Locate the cell with the specified text and output its (x, y) center coordinate. 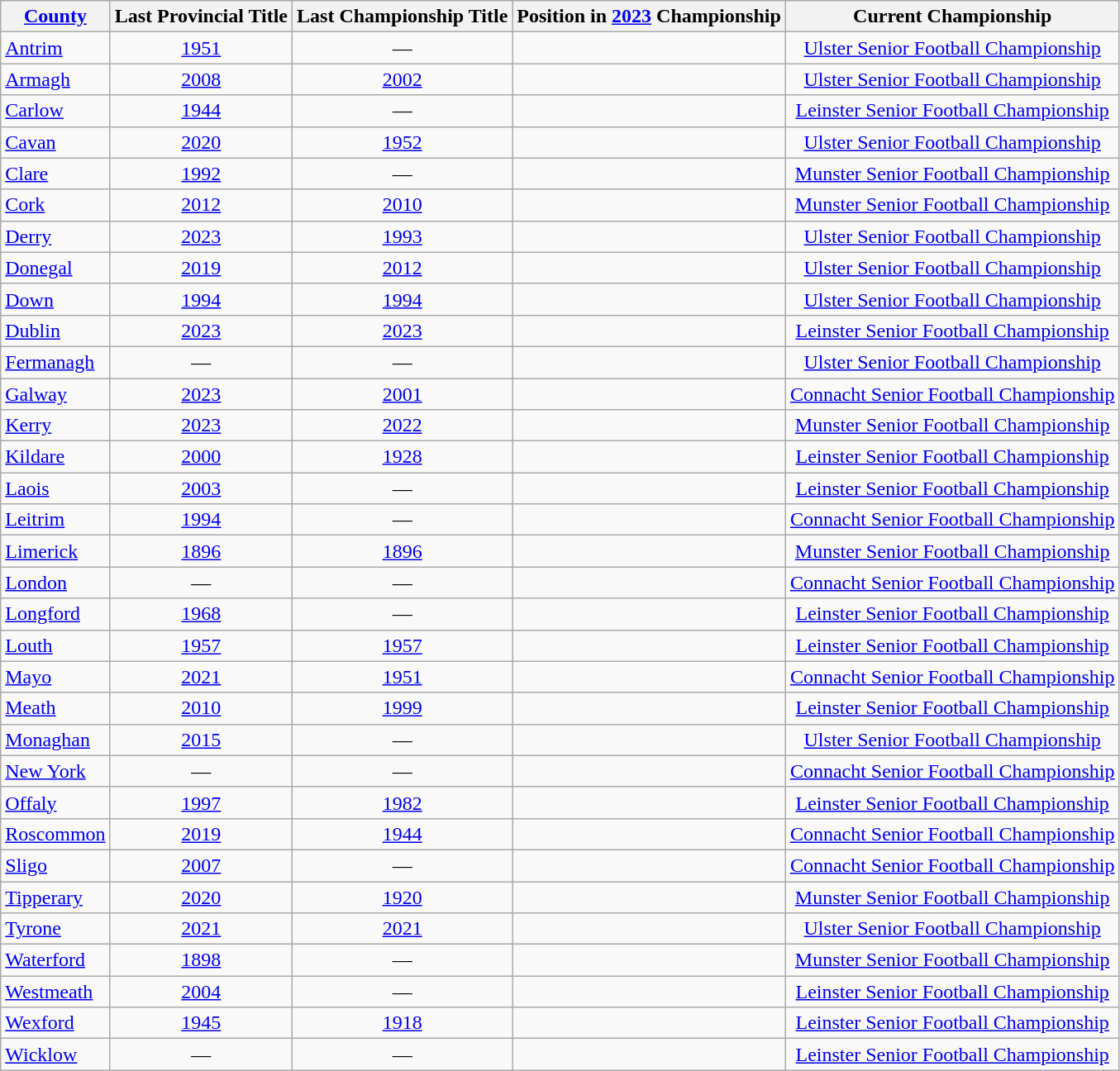
Cork (55, 205)
Antrim (55, 48)
London (55, 583)
Carlow (55, 111)
Tyrone (55, 929)
Down (55, 299)
2002 (403, 79)
Armagh (55, 79)
1918 (403, 1023)
Sligo (55, 865)
2004 (201, 992)
2007 (201, 865)
Galway (55, 394)
Last Championship Title (403, 17)
Monaghan (55, 740)
2008 (201, 79)
2022 (403, 426)
Kildare (55, 457)
1968 (201, 614)
Laois (55, 488)
Roscommon (55, 834)
Dublin (55, 331)
2015 (201, 740)
Cavan (55, 142)
2003 (201, 488)
2001 (403, 394)
Clare (55, 174)
Louth (55, 645)
Current Championship (952, 17)
1898 (201, 960)
Leitrim (55, 520)
County (55, 17)
Last Provincial Title (201, 17)
Derry (55, 236)
1992 (201, 174)
1945 (201, 1023)
Westmeath (55, 992)
1993 (403, 236)
1928 (403, 457)
1997 (201, 802)
Fermanagh (55, 362)
1952 (403, 142)
Mayo (55, 677)
Meath (55, 708)
Tipperary (55, 897)
Limerick (55, 551)
Waterford (55, 960)
Wexford (55, 1023)
Position in 2023 Championship (650, 17)
1999 (403, 708)
New York (55, 771)
1920 (403, 897)
Offaly (55, 802)
1982 (403, 802)
2000 (201, 457)
Wicklow (55, 1054)
Longford (55, 614)
Donegal (55, 268)
Kerry (55, 426)
